Return [X, Y] of the center of cell containing provided text 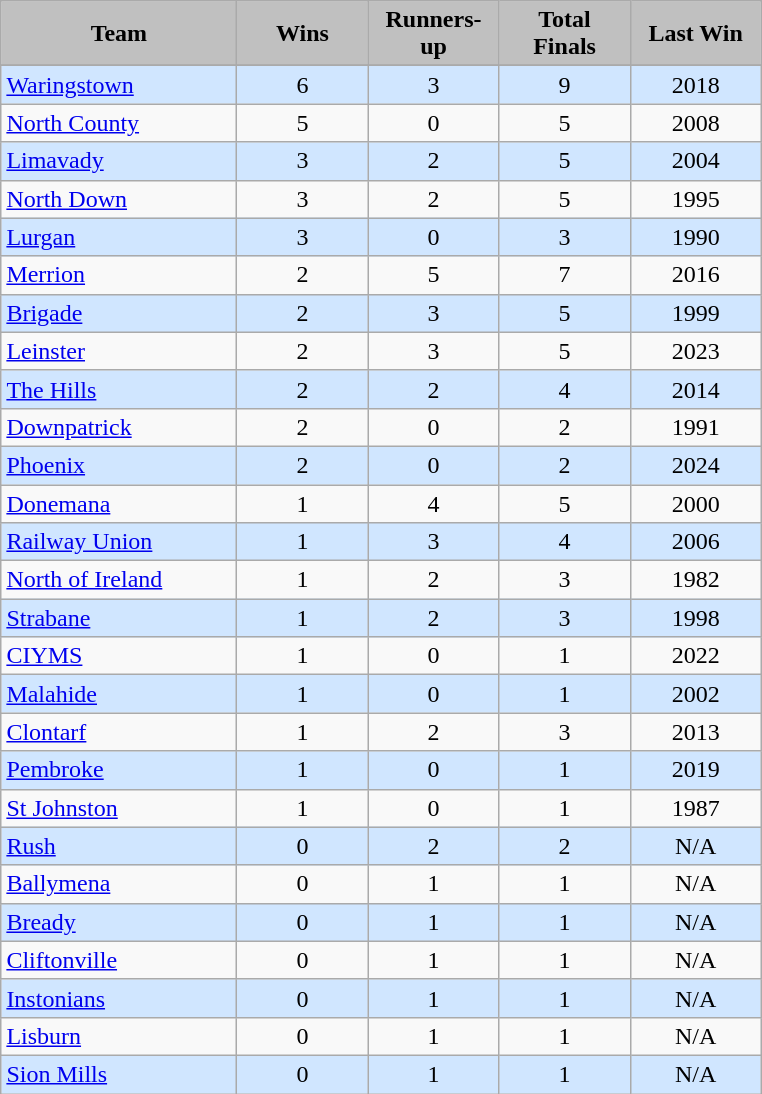
Donemana [119, 503]
Malahide [119, 694]
North Down [119, 199]
Pembroke [119, 770]
Limavady [119, 161]
Leinster [119, 351]
1995 [696, 199]
2024 [696, 465]
9 [564, 85]
1982 [696, 580]
Merrion [119, 275]
St Johnston [119, 808]
1991 [696, 427]
Team [119, 34]
Ballymena [119, 884]
1998 [696, 618]
2004 [696, 161]
1987 [696, 808]
2014 [696, 389]
Runners-up [434, 34]
Strabane [119, 618]
2006 [696, 542]
2002 [696, 694]
Lurgan [119, 237]
Downpatrick [119, 427]
Railway Union [119, 542]
Waringstown [119, 85]
Total Finals [564, 34]
North of Ireland [119, 580]
Instonians [119, 998]
2019 [696, 770]
1990 [696, 237]
7 [564, 275]
2018 [696, 85]
Wins [302, 34]
Lisburn [119, 1036]
6 [302, 85]
Bready [119, 922]
CIYMS [119, 656]
2016 [696, 275]
North County [119, 123]
Rush [119, 846]
Last Win [696, 34]
Clontarf [119, 732]
Sion Mills [119, 1074]
2023 [696, 351]
2013 [696, 732]
Phoenix [119, 465]
2000 [696, 503]
2008 [696, 123]
The Hills [119, 389]
Cliftonville [119, 960]
2022 [696, 656]
Brigade [119, 313]
1999 [696, 313]
